Identify which cell holds the provided text, then report its [x, y] central coordinate. 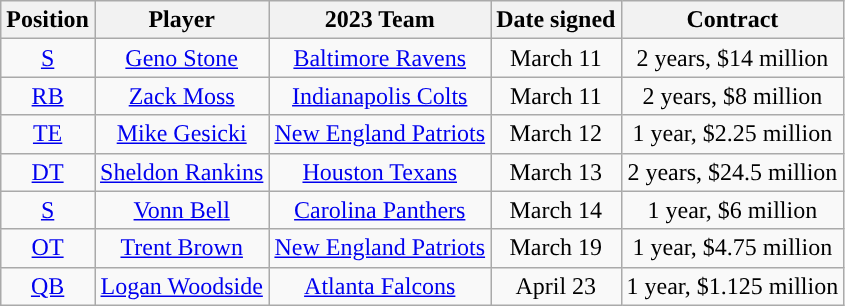
2023 Team [380, 20]
Player [181, 20]
1 year, $2.25 million [732, 134]
Contract [732, 20]
Logan Woodside [181, 286]
Vonn Bell [181, 210]
Trent Brown [181, 248]
March 14 [556, 210]
1 year, $1.125 million [732, 286]
Carolina Panthers [380, 210]
TE [48, 134]
April 23 [556, 286]
Atlanta Falcons [380, 286]
Baltimore Ravens [380, 58]
March 19 [556, 248]
2 years, $8 million [732, 96]
2 years, $24.5 million [732, 172]
1 year, $6 million [732, 210]
DT [48, 172]
QB [48, 286]
Indianapolis Colts [380, 96]
2 years, $14 million [732, 58]
March 13 [556, 172]
OT [48, 248]
Zack Moss [181, 96]
Date signed [556, 20]
Sheldon Rankins [181, 172]
1 year, $4.75 million [732, 248]
Geno Stone [181, 58]
March 12 [556, 134]
Mike Gesicki [181, 134]
Houston Texans [380, 172]
Position [48, 20]
RB [48, 96]
